Determine the (x, y) coordinate at the center of the cell enclosing the given text.  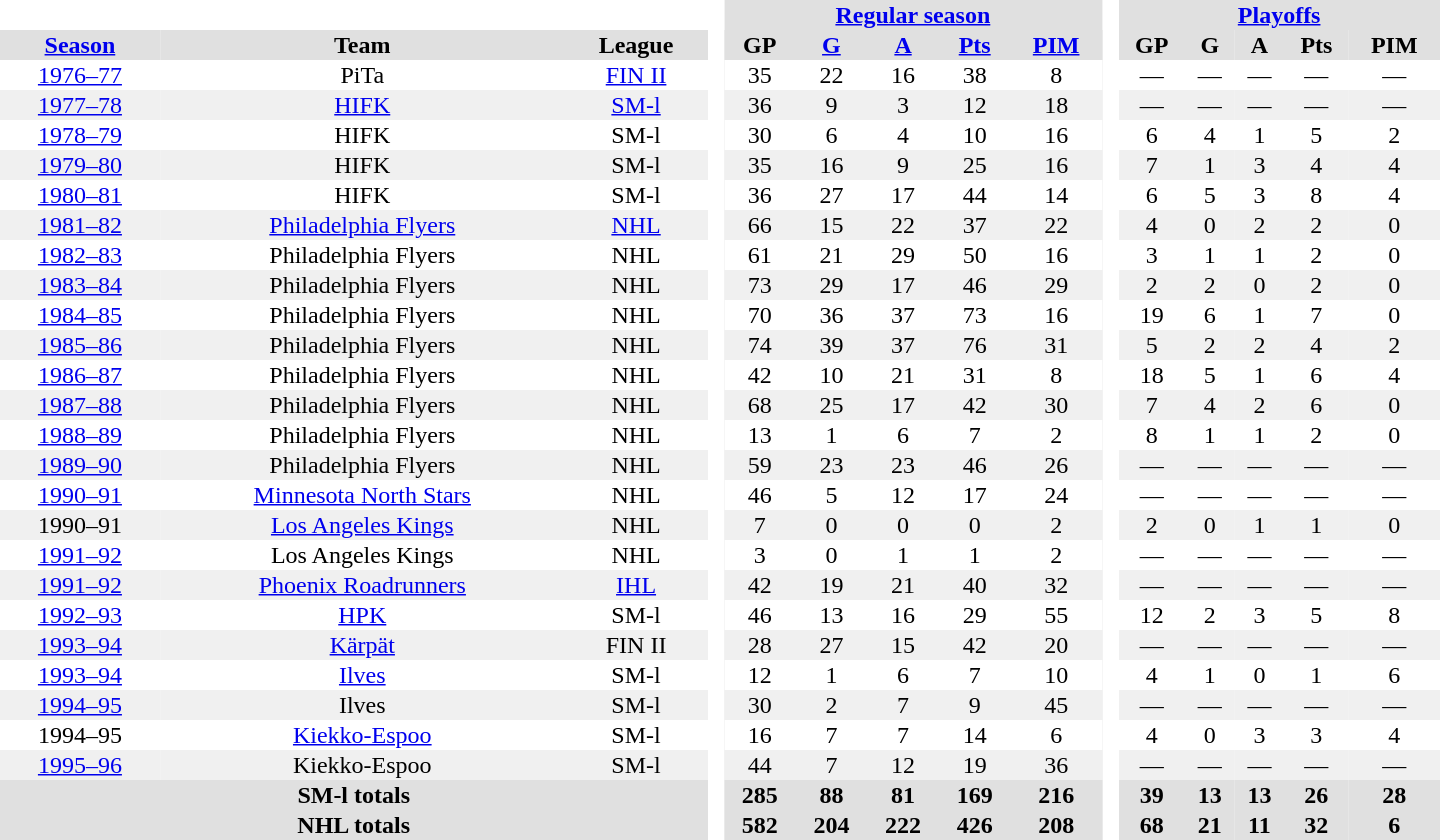
NHL totals (354, 825)
1977–78 (80, 105)
1987–88 (80, 405)
40 (975, 585)
216 (1056, 795)
169 (975, 795)
11 (1260, 825)
1982–83 (80, 255)
285 (760, 795)
Kärpät (362, 645)
222 (903, 825)
1995–96 (80, 765)
55 (1056, 615)
IHL (636, 585)
Phoenix Roadrunners (362, 585)
1981–82 (80, 225)
59 (760, 465)
1980–81 (80, 195)
66 (760, 225)
SM-l totals (354, 795)
426 (975, 825)
1986–87 (80, 375)
1979–80 (80, 165)
League (636, 45)
208 (1056, 825)
PiTa (362, 75)
20 (1056, 645)
1983–84 (80, 285)
204 (832, 825)
Playoffs (1279, 15)
1988–89 (80, 435)
582 (760, 825)
50 (975, 255)
Minnesota North Stars (362, 495)
38 (975, 75)
70 (760, 315)
45 (1056, 705)
81 (903, 795)
88 (832, 795)
1992–93 (80, 615)
Regular season (913, 15)
Season (80, 45)
HPK (362, 615)
1976–77 (80, 75)
1978–79 (80, 135)
24 (1056, 495)
1989–90 (80, 465)
74 (760, 345)
61 (760, 255)
76 (975, 345)
1984–85 (80, 315)
1985–86 (80, 345)
Team (362, 45)
